Scan for the cell matching the given text and deliver its [X, Y] coordinate at center. 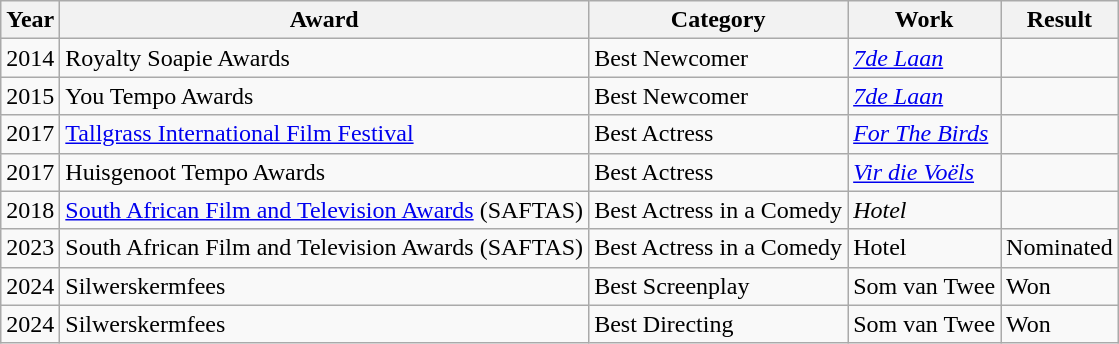
For The Birds [924, 134]
Huisgenoot Tempo Awards [324, 172]
Result [1060, 20]
Royalty Soapie Awards [324, 58]
Award [324, 20]
Nominated [1060, 248]
Category [718, 20]
Year [30, 20]
2014 [30, 58]
Tallgrass International Film Festival [324, 134]
2018 [30, 210]
2023 [30, 248]
Vir die Voëls [924, 172]
Best Screenplay [718, 286]
Best Directing [718, 324]
You Tempo Awards [324, 96]
2015 [30, 96]
Work [924, 20]
